Provide the [X, Y] coordinate of the cell's center where the given text is located.  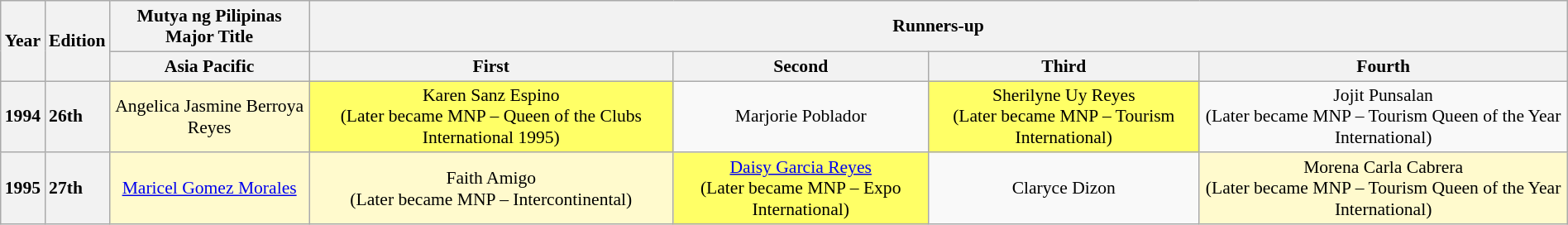
First [491, 66]
26th [78, 117]
1995 [23, 189]
Marjorie Poblador [801, 117]
Mutya ng Pilipinas Major Title [210, 26]
Runners-up [939, 26]
Angelica Jasmine Berroya Reyes [210, 117]
Daisy Garcia Reyes (Later became MNP – Expo International) [801, 189]
Faith Amigo (Later became MNP – Intercontinental) [491, 189]
Karen Sanz Espino (Later became MNP – Queen of the Clubs International 1995) [491, 117]
Maricel Gomez Morales [210, 189]
Second [801, 66]
Third [1064, 66]
Year [23, 41]
Jojit Punsalan (Later became MNP – Tourism Queen of the Year International) [1383, 117]
1994 [23, 117]
27th [78, 189]
Claryce Dizon [1064, 189]
Asia Pacific [210, 66]
Morena Carla Cabrera (Later became MNP – Tourism Queen of the Year International) [1383, 189]
Edition [78, 41]
Fourth [1383, 66]
Sherilyne Uy Reyes (Later became MNP – Tourism International) [1064, 117]
